Capture the cell that displays the provided text and extract its (x, y) central coordinate. 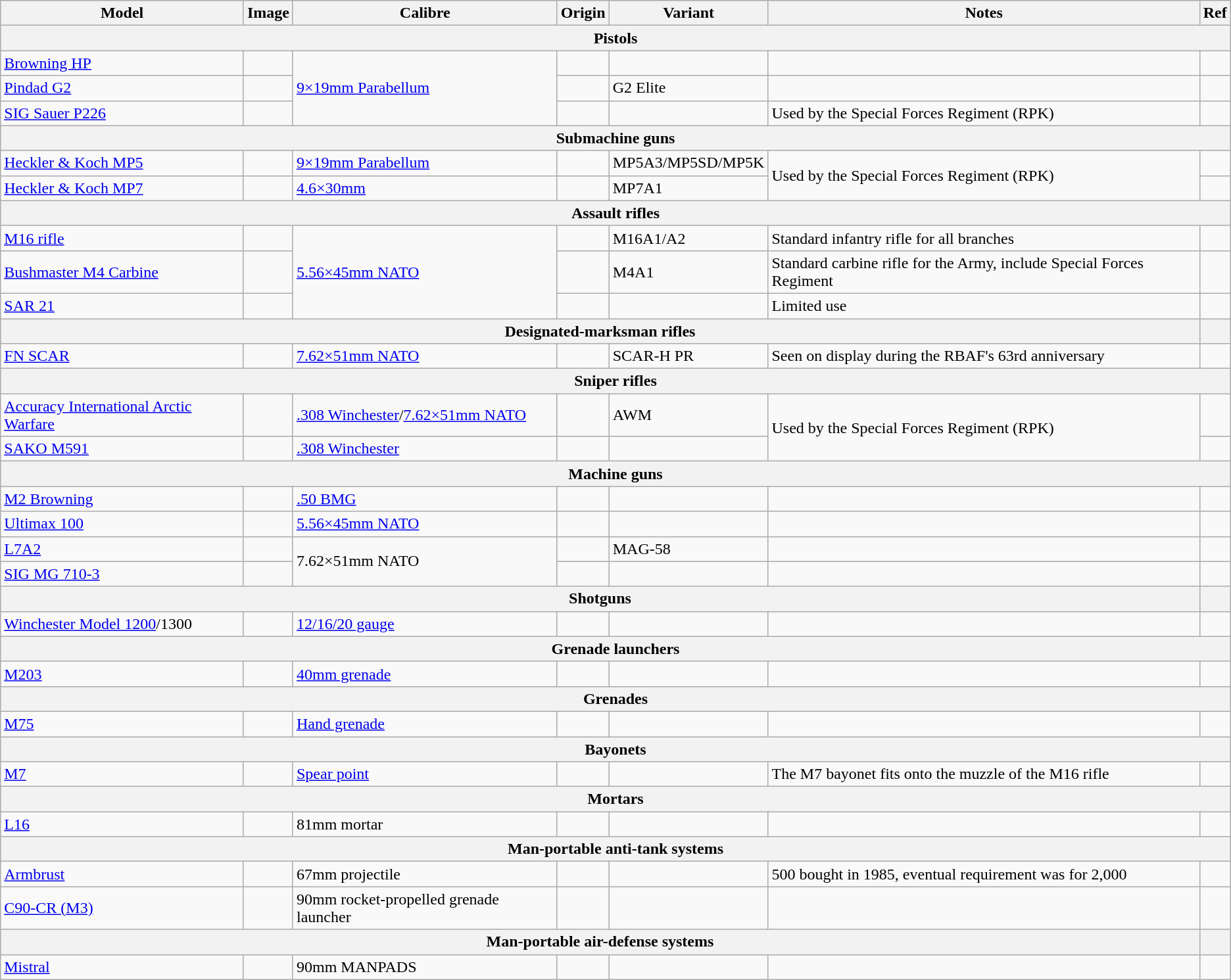
M75 (122, 724)
M16A1/A2 (688, 238)
The M7 bayonet fits onto the muzzle of the M16 rifle (984, 774)
Notes (984, 13)
C90-CR (M3) (122, 908)
Model (122, 13)
Heckler & Koch MP7 (122, 188)
Man-portable air-defense systems (600, 942)
Heckler & Koch MP5 (122, 163)
G2 Elite (688, 88)
AWM (688, 415)
.50 BMG (425, 499)
MAG-58 (688, 549)
Man-portable anti-tank systems (615, 849)
Browning HP (122, 63)
90mm rocket-propelled grenade launcher (425, 908)
MP5A3/MP5SD/MP5K (688, 163)
81mm mortar (425, 824)
Grenade launchers (615, 649)
Mortars (615, 799)
67mm projectile (425, 874)
L16 (122, 824)
Accuracy International Arctic Warfare (122, 415)
SIG Sauer P226 (122, 113)
Shotguns (600, 599)
40mm grenade (425, 674)
SCAR-H PR (688, 356)
Grenades (615, 699)
.308 Winchester/7.62×51mm NATO (425, 415)
Ref (1215, 13)
Spear point (425, 774)
500 bought in 1985, eventual requirement was for 2,000 (984, 874)
Image (268, 13)
Variant (688, 13)
Designated-marksman rifles (600, 331)
M16 rifle (122, 238)
Bushmaster M4 Carbine (122, 272)
M2 Browning (122, 499)
Mistral (122, 967)
Armbrust (122, 874)
M203 (122, 674)
Winchester Model 1200/1300 (122, 624)
SIG MG 710-3 (122, 574)
90mm MANPADS (425, 967)
.308 Winchester (425, 449)
MP7A1 (688, 188)
Bayonets (615, 749)
Pistols (615, 38)
Seen on display during the RBAF's 63rd anniversary (984, 356)
SAKO M591 (122, 449)
SAR 21 (122, 306)
Pindad G2 (122, 88)
Standard infantry rifle for all branches (984, 238)
Assault rifles (615, 213)
Sniper rifles (615, 381)
FN SCAR (122, 356)
12/16/20 gauge (425, 624)
Limited use (984, 306)
4.6×30mm (425, 188)
M7 (122, 774)
Standard carbine rifle for the Army, include Special Forces Regiment (984, 272)
Submachine guns (615, 138)
Ultimax 100 (122, 524)
Origin (583, 13)
M4A1 (688, 272)
Calibre (425, 13)
Hand grenade (425, 724)
L7A2 (122, 549)
Machine guns (615, 474)
